For the text-containing cell, return its midpoint in (x, y) coordinate format. 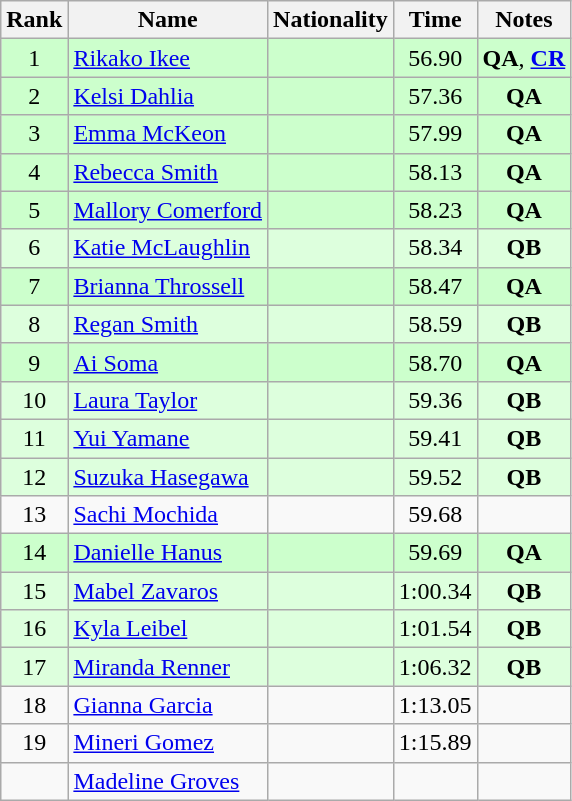
17 (34, 667)
Ai Soma (168, 362)
57.36 (435, 96)
Mabel Zavaros (168, 591)
9 (34, 362)
56.90 (435, 58)
58.34 (435, 248)
10 (34, 400)
13 (34, 515)
Time (435, 20)
Mineri Gomez (168, 743)
1:15.89 (435, 743)
1:00.34 (435, 591)
Notes (524, 20)
58.13 (435, 172)
58.59 (435, 324)
Rank (34, 20)
14 (34, 553)
Danielle Hanus (168, 553)
1:13.05 (435, 705)
8 (34, 324)
QA, CR (524, 58)
15 (34, 591)
Rebecca Smith (168, 172)
4 (34, 172)
59.41 (435, 438)
Laura Taylor (168, 400)
7 (34, 286)
Miranda Renner (168, 667)
59.69 (435, 553)
Name (168, 20)
Rikako Ikee (168, 58)
Kyla Leibel (168, 629)
59.36 (435, 400)
1:06.32 (435, 667)
Mallory Comerford (168, 210)
Regan Smith (168, 324)
6 (34, 248)
Nationality (331, 20)
Sachi Mochida (168, 515)
2 (34, 96)
Suzuka Hasegawa (168, 477)
19 (34, 743)
11 (34, 438)
Brianna Throssell (168, 286)
58.23 (435, 210)
59.52 (435, 477)
1:01.54 (435, 629)
Gianna Garcia (168, 705)
1 (34, 58)
12 (34, 477)
3 (34, 134)
Katie McLaughlin (168, 248)
58.47 (435, 286)
16 (34, 629)
58.70 (435, 362)
Madeline Groves (168, 781)
Emma McKeon (168, 134)
Yui Yamane (168, 438)
5 (34, 210)
59.68 (435, 515)
18 (34, 705)
57.99 (435, 134)
Kelsi Dahlia (168, 96)
